Determine the [x, y] coordinate at the center of the cell enclosing the given text.  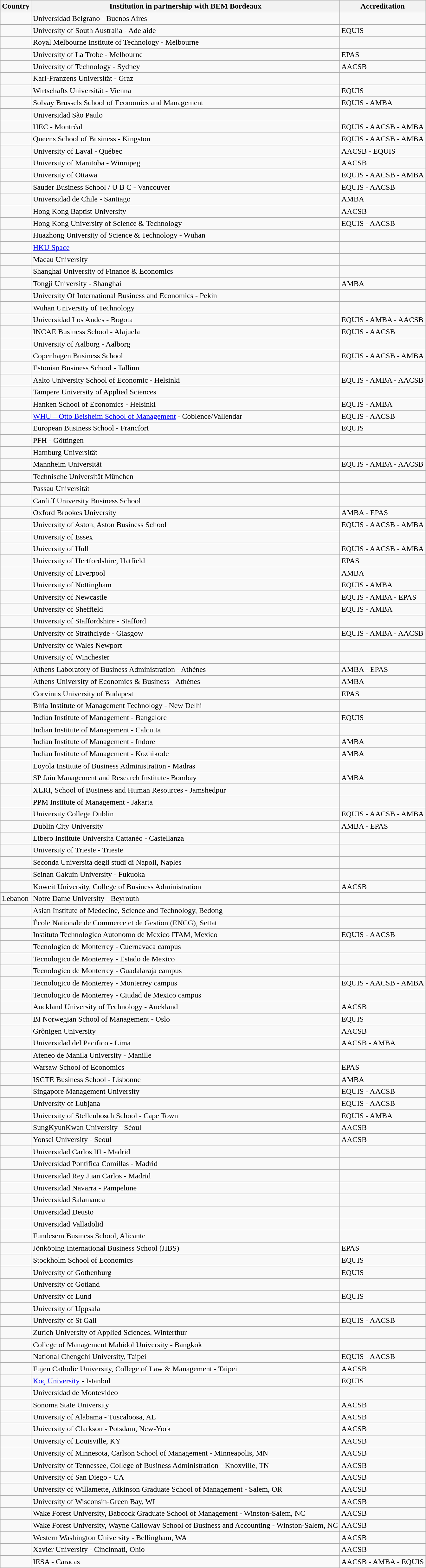
University of Stellenbosch School - Cape Town [185, 1115]
Loyola Institute of Business Administration - Madras [185, 766]
Tecnologico de Monterrey - Guadalaraja campus [185, 971]
Notre Dame University - Beyrouth [185, 898]
Birla Institute of Management Technology - New Delhi [185, 705]
Tecnologico de Monterrey - Monterrey campus [185, 983]
Mannheim Universität [185, 464]
Universidad Navarra - Pampelune [185, 1188]
University of Ottawa [185, 175]
Auckland University of Technology - Auckland [185, 1007]
Tecnologico de Monterrey - Estado de Mexico [185, 959]
University College Dublin [185, 814]
Hong Kong Baptist University [185, 211]
Universidad Carlos III - Madrid [185, 1152]
Technische Universität München [185, 476]
University of Staffordshire - Stafford [185, 621]
Universidad Deusto [185, 1212]
Lebanon [16, 898]
University of Wisconsin-Green Bay, WI [185, 1501]
University of Strathclyde - Glasgow [185, 633]
Indian Institute of Management - Indore [185, 742]
University of Tennessee, College of Business Administration - Knoxville, TN [185, 1465]
Tecnologico de Monterrey - Cuernavaca campus [185, 947]
AACSB - AMBA - EQUIS [382, 1562]
University of Aalborg - Aalborg [185, 344]
University of Newcastle [185, 597]
University of Lund [185, 1296]
University of Lubjana [185, 1103]
University of Technology - Sydney [185, 67]
Aalto University School of Economic - Helsinki [185, 380]
University of Alabama - Tuscaloosa, AL [185, 1417]
University of Minnesota, Carlson School of Management - Minneapolis, MN [185, 1453]
PPM Institute of Management - Jakarta [185, 802]
Koweit University, College of Business Administration [185, 886]
University of Liverpool [185, 573]
Asian Institute of Medecine, Science and Technology, Bedong [185, 910]
Hamburg Universität [185, 452]
University of Trieste - Trieste [185, 850]
Shanghai University of Finance & Economics [185, 271]
Universidad Rey Juan Carlos - Madrid [185, 1176]
University of Uppsala [185, 1309]
Corvinus University of Budapest [185, 693]
Libero Institute Universita Cattanéo - Castellanza [185, 838]
Huazhong University of Science & Technology - Wuhan [185, 235]
HKU Space [185, 247]
University of Hertfordshire, Hatfield [185, 561]
Sauder Business School / U B C - Vancouver [185, 187]
École Nationale de Commerce et de Gestion (ENCG), Settat [185, 923]
EQUIS - AMBA - EPAS [382, 597]
Institution in partnership with BEM Bordeaux [185, 6]
Koç University - Istanbul [185, 1381]
University of Gotland [185, 1284]
Dublin City University [185, 826]
Universidad Pontifica Comillas - Madrid [185, 1164]
Universidad de Montevideo [185, 1393]
Universidad São Paulo [185, 115]
Solvay Brussels School of Economics and Management [185, 103]
Country [16, 6]
AACSB - EQUIS [382, 151]
Seinan Gakuin University - Fukuoka [185, 874]
Universidad de Chile - Santiago [185, 199]
University of Clarkson - Potsdam, New-York [185, 1429]
Zurich University of Applied Sciences, Winterthur [185, 1333]
Universidad Belgrano - Buenos Aires [185, 18]
Universidad del Pacifico - Lima [185, 1043]
Seconda Universita degli studi di Napoli, Naples [185, 862]
Universidad Los Andes - Bogota [185, 320]
Athens Laboratory of Business Administration - Athènes [185, 669]
Accreditation [382, 6]
Wake Forest University, Babcock Graduate School of Management - Winston-Salem, NC [185, 1514]
Estonian Business School - Tallinn [185, 368]
INCAE Business School - Alajuela [185, 332]
HEC - Montréal [185, 127]
University of South Australia - Adelaide [185, 30]
Tecnologico de Monterrey - Ciudad de Mexico campus [185, 995]
Singapore Management University [185, 1091]
University of Gothenburg [185, 1272]
University of Louisville, KY [185, 1441]
Xavier University - Cincinnati, Ohio [185, 1550]
University of Hull [185, 549]
Jönköping International Business School (JIBS) [185, 1248]
XLRI, School of Business and Human Resources - Jamshedpur [185, 790]
Queens School of Business - Kingston [185, 139]
Karl-Franzens Universität - Graz [185, 79]
Athens University of Economics & Business - Athènes [185, 681]
University of La Trobe - Melbourne [185, 54]
Universidad Salamanca [185, 1200]
University of Nottingham [185, 585]
Grônigen University [185, 1031]
Ateneo de Manila University - Manille [185, 1055]
University of Winchester [185, 657]
Wuhan University of Technology [185, 308]
University Of International Business and Economics - Pekin [185, 296]
Copenhagen Business School [185, 356]
IESA - Caracas [185, 1562]
Yonsei University - Seoul [185, 1140]
University of Manitoba - Winnipeg [185, 163]
University of San Diego - CA [185, 1477]
Indian Institute of Management - Bangalore [185, 717]
AACSB - AMBA [382, 1043]
Warsaw School of Economics [185, 1067]
University of Sheffield [185, 609]
ISCTE Business School - Lisbonne [185, 1079]
Hanken School of Economics - Helsinki [185, 404]
Stockholm School of Economics [185, 1260]
European Business School - Francfort [185, 428]
Wirtschafts Universität - Vienna [185, 91]
Tongji University - Shanghai [185, 284]
Macau University [185, 259]
WHU – Otto Beisheim School of Management - Coblence/Vallendar [185, 416]
National Chengchi University, Taipei [185, 1357]
University of St Gall [185, 1321]
Cardiff University Business School [185, 500]
Wake Forest University, Wayne Calloway School of Business and Accounting - Winston-Salem, NC [185, 1526]
SungKyunKwan University - Séoul [185, 1128]
Fujen Catholic University, College of Law & Management - Taipei [185, 1369]
BI Norwegian School of Management - Oslo [185, 1019]
College of Management Mahidol University - Bangkok [185, 1345]
University of Wales Newport [185, 645]
Western Washington University - Bellingham, WA [185, 1538]
Oxford Brookes University [185, 513]
Hong Kong University of Science & Technology [185, 223]
SP Jain Management and Research Institute- Bombay [185, 778]
Indian Institute of Management - Kozhikode [185, 754]
PFH - Göttingen [185, 440]
University of Laval - Québec [185, 151]
Tampere University of Applied Sciences [185, 392]
University of Willamette, Atkinson Graduate School of Management - Salem, OR [185, 1489]
Royal Melbourne Institute of Technology - Melbourne [185, 42]
Sonoma State University [185, 1405]
Passau Universität [185, 488]
University of Essex [185, 537]
University of Aston, Aston Business School [185, 525]
Universidad Valladolid [185, 1224]
Fundesem Business School, Alicante [185, 1236]
Indian Institute of Management - Calcutta [185, 730]
Instituto Technologico Autonomo de Mexico ITAM, Mexico [185, 935]
